Extract the [x, y] coordinate from the center of the cell holding the provided text.  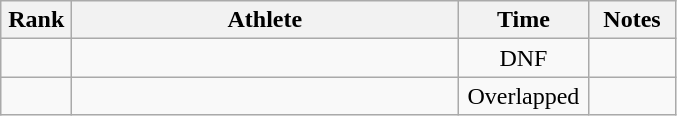
DNF [524, 58]
Rank [36, 20]
Athlete [265, 20]
Notes [632, 20]
Time [524, 20]
Overlapped [524, 96]
